Pinpoint the cell where the given text exists, returning its [X, Y] midpoint coordinate. 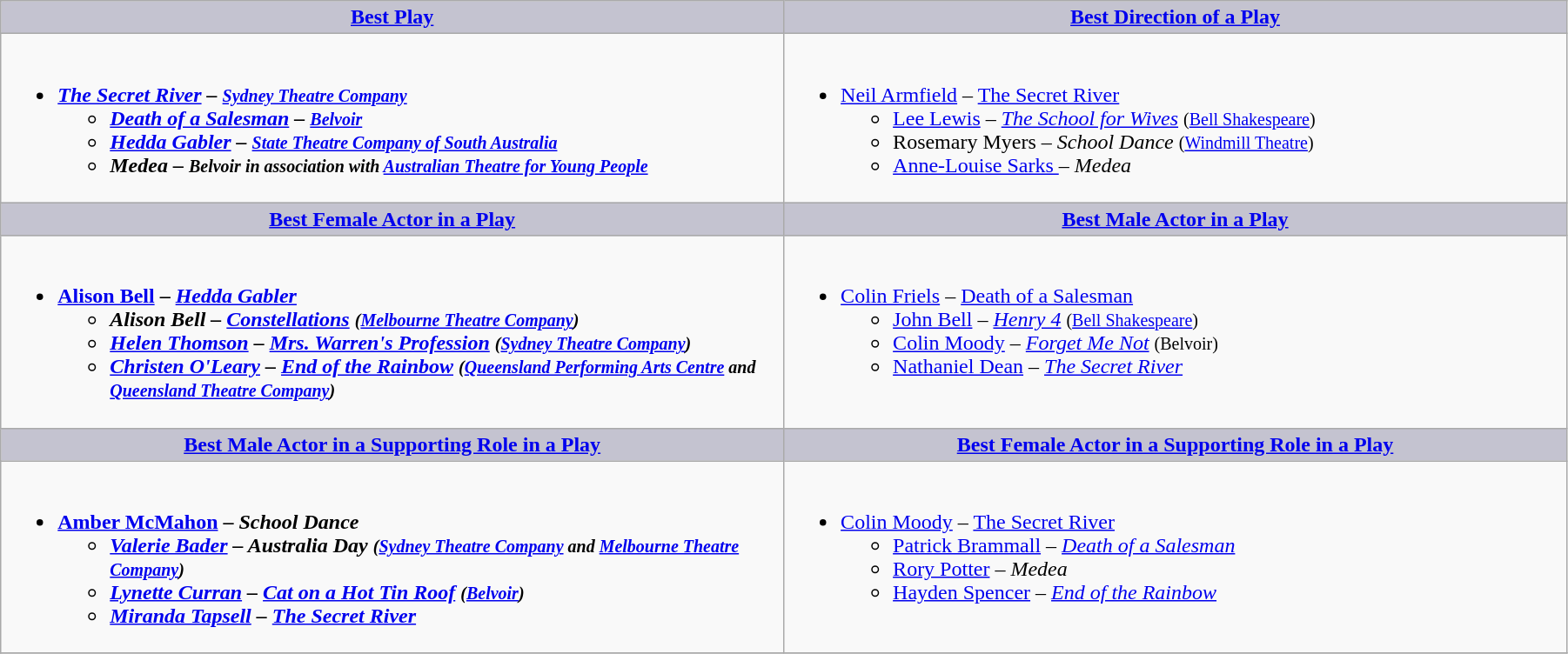
Best Female Actor in a Play [392, 219]
Colin Moody – The Secret RiverPatrick Brammall – Death of a SalesmanRory Potter – MedeaHayden Spencer – End of the Rainbow [1176, 557]
Best Male Actor in a Supporting Role in a Play [392, 444]
Best Male Actor in a Play [1176, 219]
Best Female Actor in a Supporting Role in a Play [1176, 444]
Colin Friels – Death of a SalesmanJohn Bell – Henry 4 (Bell Shakespeare)Colin Moody – Forget Me Not (Belvoir)Nathaniel Dean – The Secret River [1176, 332]
Best Direction of a Play [1176, 17]
Best Play [392, 17]
